Return [x, y] of the center of cell containing provided text 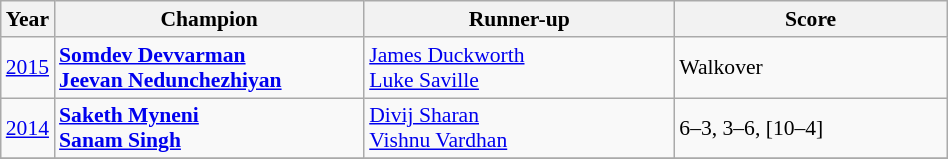
Walkover [810, 68]
6–3, 3–6, [10–4] [810, 128]
Champion [209, 19]
Divij Sharan Vishnu Vardhan [519, 128]
Saketh Myneni Sanam Singh [209, 128]
Runner-up [519, 19]
Somdev Devvarman Jeevan Nedunchezhiyan [209, 68]
Score [810, 19]
2014 [28, 128]
2015 [28, 68]
James Duckworth Luke Saville [519, 68]
Year [28, 19]
